Locate the cell with the specified text and output its (x, y) center coordinate. 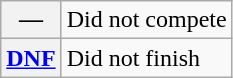
Did not compete (146, 20)
— (31, 20)
DNF (31, 58)
Did not finish (146, 58)
